Search for the cell housing the specified text and yield its (X, Y) center coordinate. 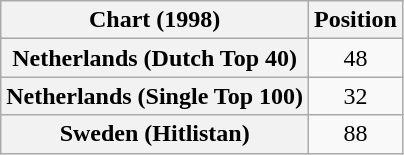
Netherlands (Single Top 100) (155, 96)
Position (356, 20)
88 (356, 134)
32 (356, 96)
Chart (1998) (155, 20)
Sweden (Hitlistan) (155, 134)
Netherlands (Dutch Top 40) (155, 58)
48 (356, 58)
